Determine the [x, y] coordinate at the center of the cell enclosing the given text.  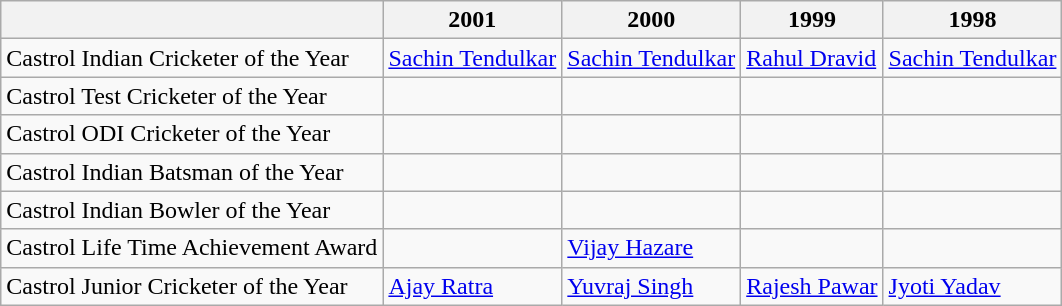
Ajay Ratra [472, 286]
2000 [652, 20]
1999 [812, 20]
Vijay Hazare [652, 248]
2001 [472, 20]
Jyoti Yadav [972, 286]
Yuvraj Singh [652, 286]
Castrol ODI Cricketer of the Year [192, 134]
Castrol Junior Cricketer of the Year [192, 286]
Castrol Test Cricketer of the Year [192, 96]
Castrol Indian Bowler of the Year [192, 210]
Castrol Indian Cricketer of the Year [192, 58]
Rajesh Pawar [812, 286]
Castrol Indian Batsman of the Year [192, 172]
Rahul Dravid [812, 58]
1998 [972, 20]
Castrol Life Time Achievement Award [192, 248]
